For the text-containing cell, return its midpoint in (x, y) coordinate format. 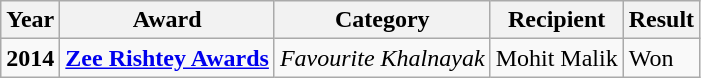
Year (30, 20)
2014 (30, 58)
Favourite Khalnayak (382, 58)
Result (661, 20)
Won (661, 58)
Recipient (556, 20)
Zee Rishtey Awards (168, 58)
Mohit Malik (556, 58)
Category (382, 20)
Award (168, 20)
